Determine the [x, y] coordinate at the center of the cell enclosing the given text.  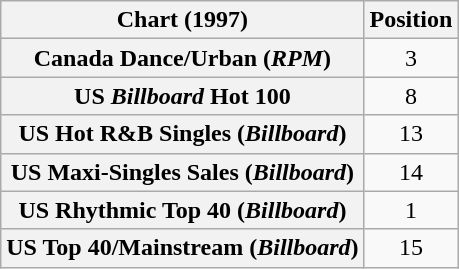
US Billboard Hot 100 [182, 96]
8 [411, 96]
1 [411, 210]
15 [411, 248]
14 [411, 172]
Chart (1997) [182, 20]
US Maxi-Singles Sales (Billboard) [182, 172]
Canada Dance/Urban (RPM) [182, 58]
13 [411, 134]
Position [411, 20]
US Rhythmic Top 40 (Billboard) [182, 210]
3 [411, 58]
US Top 40/Mainstream (Billboard) [182, 248]
US Hot R&B Singles (Billboard) [182, 134]
